Return the (x, y) coordinate for the center point of the cell that contains the specified text.  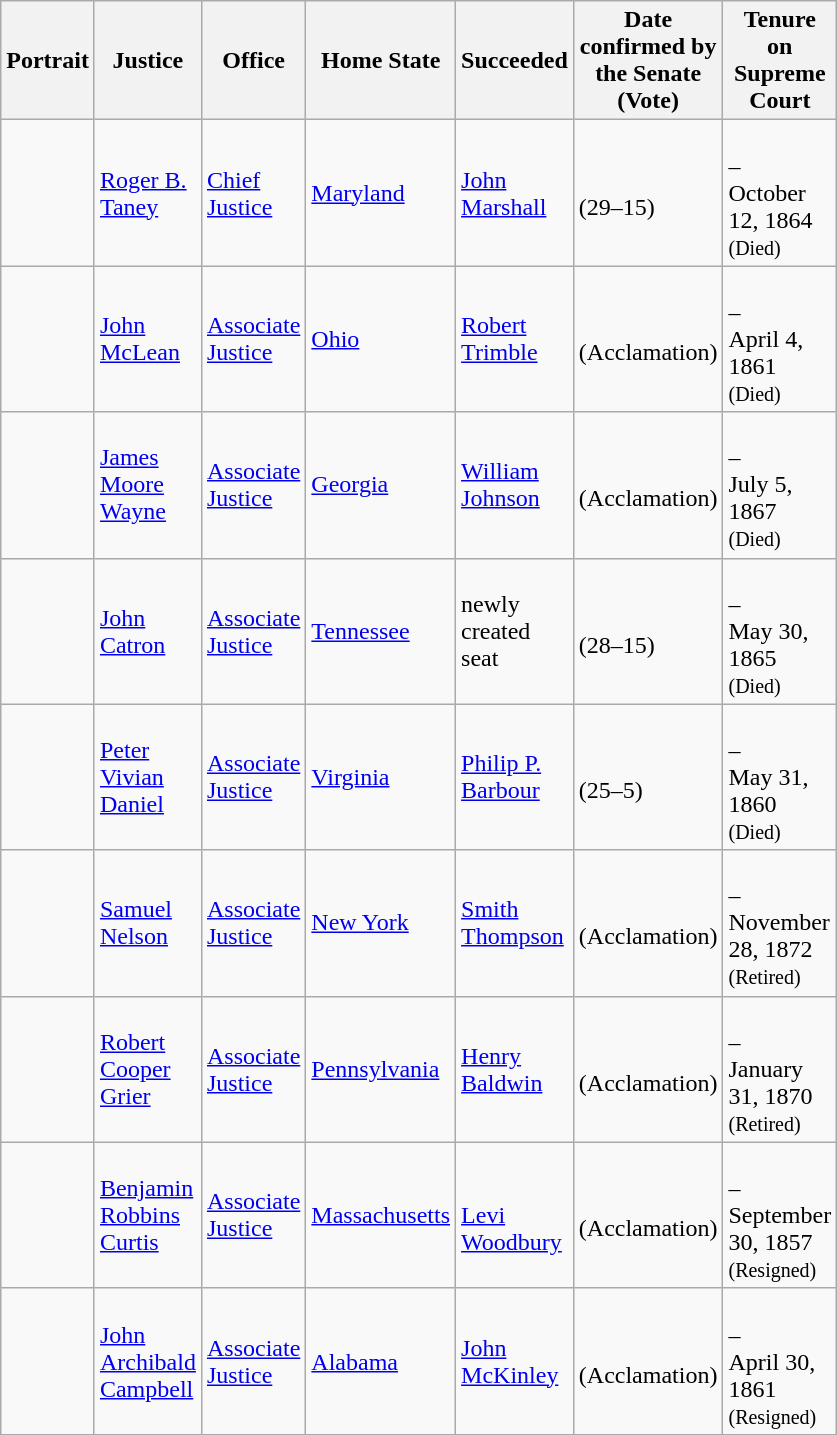
–January 31, 1870(Retired) (780, 1069)
Virginia (381, 777)
–May 30, 1865(Died) (780, 631)
New York (381, 923)
(28–15) (648, 631)
Home State (381, 60)
Benjamin Robbins Curtis (148, 1215)
Smith Thompson (515, 923)
Philip P. Barbour (515, 777)
Maryland (381, 193)
Massachusetts (381, 1215)
Date confirmed by the Senate(Vote) (648, 60)
Office (253, 60)
John Archibald Campbell (148, 1361)
James Moore Wayne (148, 485)
Georgia (381, 485)
Henry Baldwin (515, 1069)
–September 30, 1857(Resigned) (780, 1215)
Roger B. Taney (148, 193)
newly created seat (515, 631)
Tenure on Supreme Court (780, 60)
(29–15) (648, 193)
John McLean (148, 339)
Justice (148, 60)
Samuel Nelson (148, 923)
Peter Vivian Daniel (148, 777)
–May 31, 1860(Died) (780, 777)
John Catron (148, 631)
Portrait (48, 60)
Robert Trimble (515, 339)
John Marshall (515, 193)
–July 5, 1867(Died) (780, 485)
(25–5) (648, 777)
Pennsylvania (381, 1069)
Chief Justice (253, 193)
–April 30, 1861(Resigned) (780, 1361)
Alabama (381, 1361)
John McKinley (515, 1361)
–April 4, 1861(Died) (780, 339)
Levi Woodbury (515, 1215)
Tennessee (381, 631)
–November 28, 1872(Retired) (780, 923)
Robert Cooper Grier (148, 1069)
William Johnson (515, 485)
Succeeded (515, 60)
Ohio (381, 339)
–October 12, 1864(Died) (780, 193)
